From the cell containing the given text, extract its center point as [x, y] coordinate. 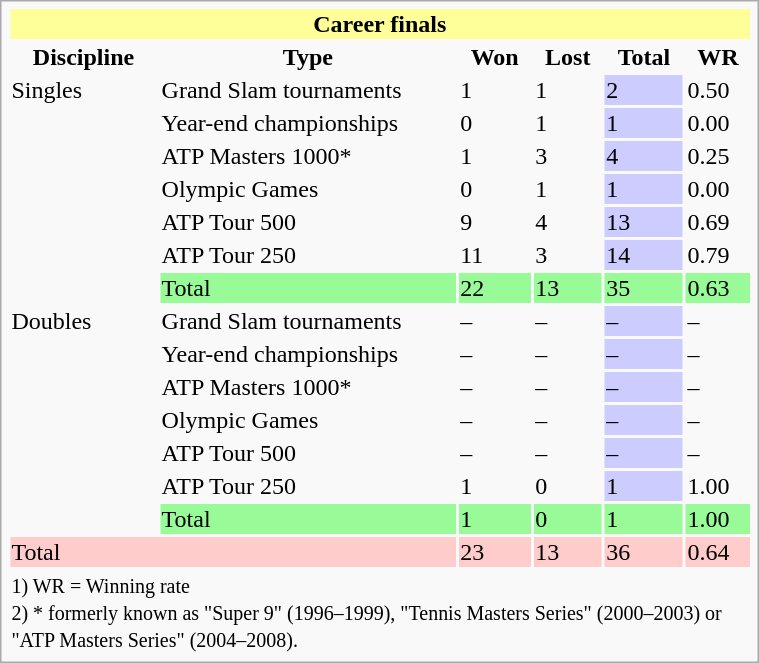
11 [495, 255]
22 [495, 288]
9 [495, 222]
14 [644, 255]
0.25 [718, 156]
0.79 [718, 255]
23 [495, 552]
0.50 [718, 90]
2 [644, 90]
Singles [84, 189]
0.63 [718, 288]
Lost [568, 57]
35 [644, 288]
WR [718, 57]
36 [644, 552]
Won [495, 57]
1) WR = Winning rate 2) * formerly known as "Super 9" (1996–1999), "Tennis Masters Series" (2000–2003) or "ATP Masters Series" (2004–2008). [380, 612]
Career finals [380, 24]
Doubles [84, 420]
0.69 [718, 222]
Discipline [84, 57]
Type [308, 57]
0.64 [718, 552]
